Extract the [X, Y] coordinate from the center of the cell holding the provided text.  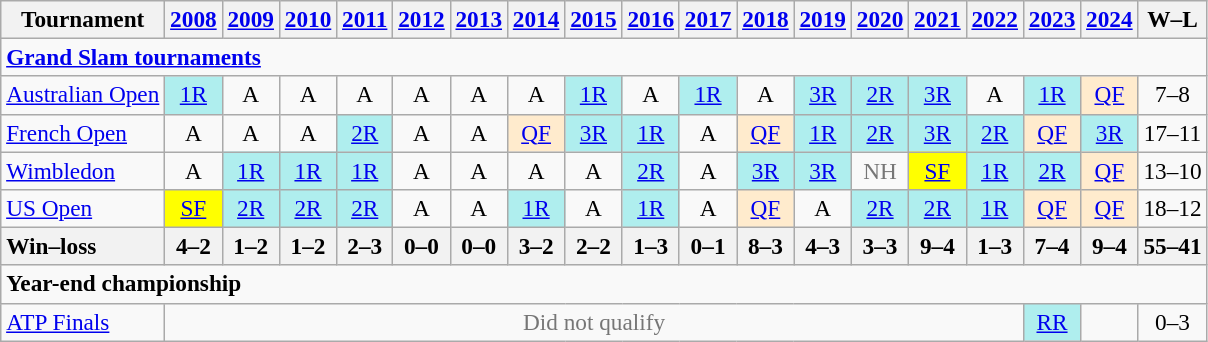
French Open [83, 133]
2021 [938, 19]
2–3 [365, 246]
2016 [650, 19]
NH [880, 170]
Wimbledon [83, 170]
18–12 [1172, 208]
US Open [83, 208]
2011 [365, 19]
Tournament [83, 19]
2018 [766, 19]
2010 [308, 19]
Year-end championship [604, 284]
0–1 [708, 246]
2020 [880, 19]
W–L [1172, 19]
2009 [250, 19]
RR [1052, 322]
8–3 [766, 246]
17–11 [1172, 133]
4–2 [194, 246]
2008 [194, 19]
4–3 [822, 246]
2015 [594, 19]
2023 [1052, 19]
3–2 [536, 246]
2017 [708, 19]
Did not qualify [594, 322]
7–4 [1052, 246]
2019 [822, 19]
Grand Slam tournaments [604, 57]
Australian Open [83, 95]
2012 [422, 19]
0–3 [1172, 322]
2024 [1110, 19]
13–10 [1172, 170]
55–41 [1172, 246]
ATP Finals [83, 322]
7–8 [1172, 95]
2–2 [594, 246]
Win–loss [83, 246]
3–3 [880, 246]
2022 [994, 19]
2013 [478, 19]
2014 [536, 19]
